Detect which cell encompasses the target text, then output its (X, Y) center coordinate. 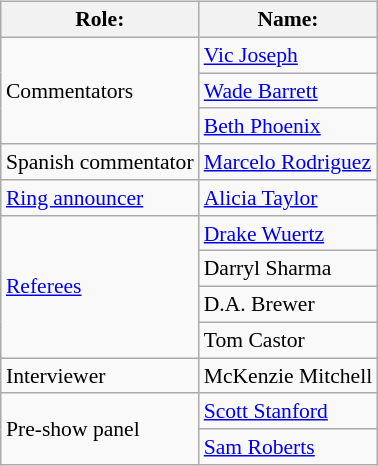
Pre-show panel (100, 428)
Sam Roberts (288, 447)
Interviewer (100, 376)
Scott Stanford (288, 411)
Commentators (100, 90)
Referees (100, 286)
Wade Barrett (288, 91)
Tom Castor (288, 340)
Beth Phoenix (288, 126)
Marcelo Rodriguez (288, 162)
Spanish commentator (100, 162)
Ring announcer (100, 198)
Drake Wuertz (288, 233)
McKenzie Mitchell (288, 376)
Alicia Taylor (288, 198)
Role: (100, 20)
Name: (288, 20)
Vic Joseph (288, 55)
Darryl Sharma (288, 269)
D.A. Brewer (288, 305)
